Provide the (x, y) coordinate of the cell's center where the given text is located.  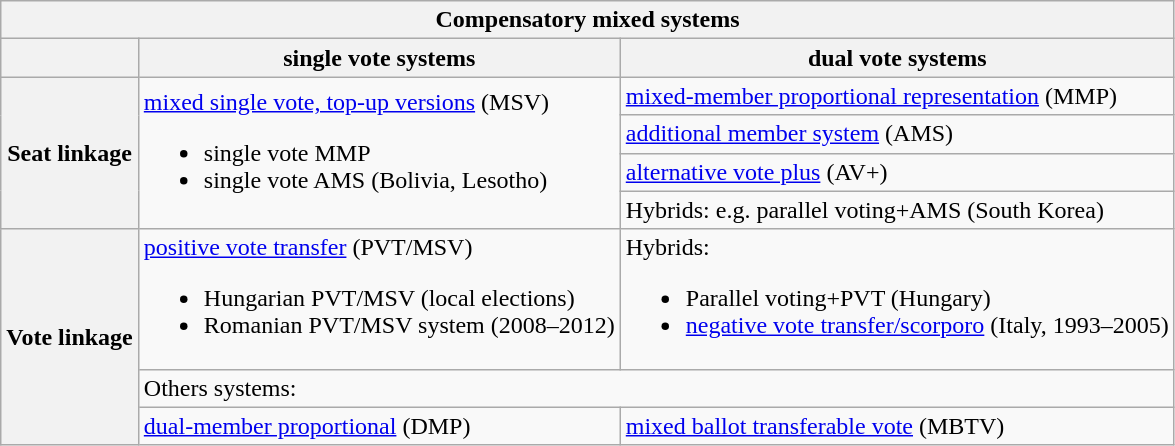
alternative vote plus (AV+) (897, 172)
Seat linkage (70, 153)
Hybrids:Parallel voting+PVT (Hungary)negative vote transfer/scorporo (Italy, 1993–2005) (897, 299)
mixed-member proportional representation (MMP) (897, 96)
mixed single vote, top-up versions (MSV)single vote MMPsingle vote AMS (Bolivia, Lesotho) (379, 153)
dual vote systems (897, 58)
positive vote transfer (PVT/MSV)Hungarian PVT/MSV (local elections)Romanian PVT/MSV system (2008–2012) (379, 299)
dual-member proportional (DMP) (379, 426)
additional member system (AMS) (897, 134)
Vote linkage (70, 337)
single vote systems (379, 58)
Compensatory mixed systems (588, 20)
Hybrids: e.g. parallel voting+AMS (South Korea) (897, 210)
Others systems: (656, 388)
mixed ballot transferable vote (MBTV) (897, 426)
